Return the (x, y) coordinate for the center point of the cell that contains the specified text.  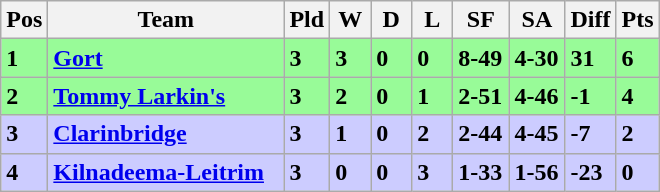
4-30 (537, 58)
Pos (24, 20)
-23 (590, 172)
-1 (590, 96)
Gort (166, 58)
Kilnadeema-Leitrim (166, 172)
2-51 (481, 96)
31 (590, 58)
Team (166, 20)
Diff (590, 20)
Pld (307, 20)
4-45 (537, 134)
4-46 (537, 96)
SA (537, 20)
D (392, 20)
L (432, 20)
Tommy Larkin's (166, 96)
8-49 (481, 58)
Clarinbridge (166, 134)
SF (481, 20)
6 (638, 58)
Pts (638, 20)
1-56 (537, 172)
-7 (590, 134)
W (350, 20)
1-33 (481, 172)
2-44 (481, 134)
